Identify which cell holds the provided text, then report its (x, y) central coordinate. 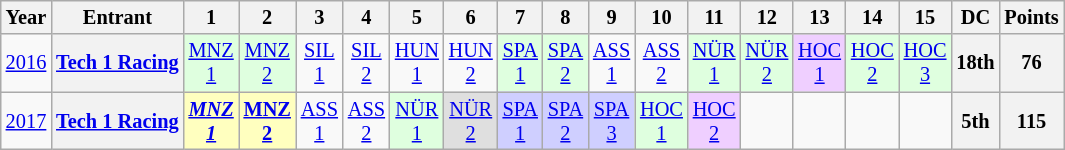
6 (471, 17)
18th (975, 63)
DC (975, 17)
2 (268, 17)
2017 (26, 121)
15 (926, 17)
SIL1 (320, 63)
5th (975, 121)
8 (566, 17)
7 (520, 17)
Year (26, 17)
10 (662, 17)
13 (820, 17)
3 (320, 17)
5 (417, 17)
2016 (26, 63)
HUN1 (417, 63)
76 (1032, 63)
115 (1032, 121)
14 (872, 17)
Entrant (117, 17)
12 (768, 17)
1 (212, 17)
SIL2 (366, 63)
SPA3 (612, 121)
11 (714, 17)
4 (366, 17)
HUN2 (471, 63)
9 (612, 17)
Points (1032, 17)
HOC3 (926, 63)
